Return [X, Y] of the center of cell containing provided text 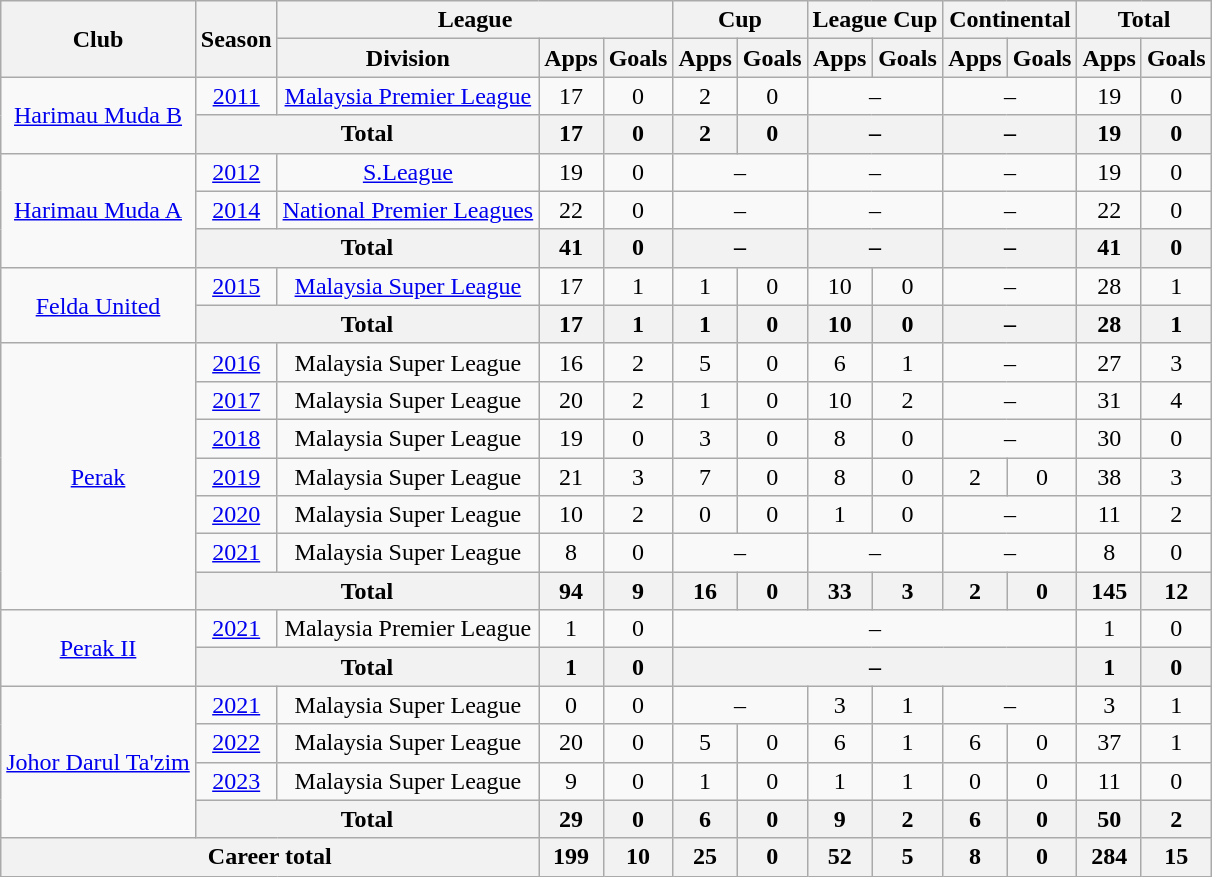
2014 [236, 210]
4 [1176, 400]
29 [571, 819]
Felda United [98, 305]
52 [840, 857]
30 [1109, 438]
Season [236, 39]
League Cup [875, 20]
Perak [98, 476]
Career total [270, 857]
Continental [1010, 20]
2017 [236, 400]
7 [705, 477]
2015 [236, 286]
94 [571, 591]
199 [571, 857]
27 [1109, 362]
37 [1109, 743]
31 [1109, 400]
Division [408, 58]
2019 [236, 477]
League [475, 20]
25 [705, 857]
2022 [236, 743]
2011 [236, 96]
National Premier Leagues [408, 210]
145 [1109, 591]
33 [840, 591]
Johor Darul Ta'zim [98, 762]
2018 [236, 438]
50 [1109, 819]
Harimau Muda A [98, 210]
2020 [236, 515]
Cup [740, 20]
2012 [236, 172]
21 [571, 477]
15 [1176, 857]
2023 [236, 781]
2016 [236, 362]
12 [1176, 591]
Perak II [98, 648]
Club [98, 39]
Harimau Muda B [98, 115]
284 [1109, 857]
S.League [408, 172]
38 [1109, 477]
